Capture the cell that displays the provided text and extract its [X, Y] central coordinate. 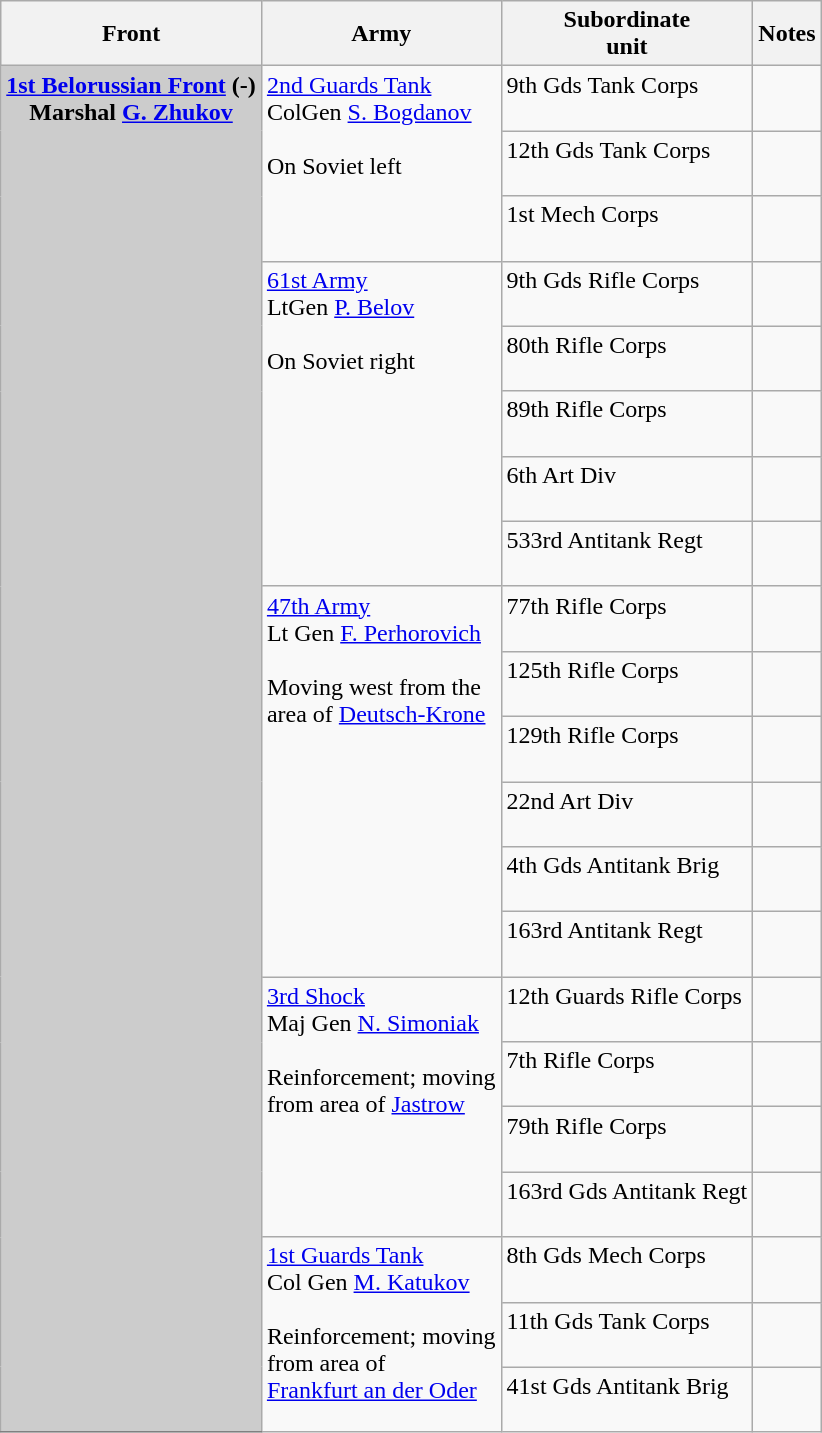
61st ArmyLtGen P. BelovOn Soviet right [381, 424]
163rd Antitank Regt [627, 944]
2nd Guards TankColGen S. BogdanovOn Soviet left [381, 164]
6th Art Div [627, 488]
22nd Art Div [627, 814]
Notes [787, 34]
1st Belorussian Front (-)Marshal G. Zhukov [132, 749]
8th Gds Mech Corps [627, 1270]
80th Rifle Corps [627, 358]
Subordinateunit [627, 34]
47th ArmyLt Gen F. PerhorovichMoving west from thearea of Deutsch-Krone [381, 781]
9th Gds Rifle Corps [627, 294]
Army [381, 34]
163rd Gds Antitank Regt [627, 1204]
Front [132, 34]
89th Rifle Corps [627, 424]
4th Gds Antitank Brig [627, 880]
7th Rifle Corps [627, 1074]
1st Mech Corps [627, 228]
3rd ShockMaj Gen N. SimoniakReinforcement; movingfrom area of Jastrow [381, 1107]
129th Rifle Corps [627, 748]
9th Gds Tank Corps [627, 98]
41st Gds Antitank Brig [627, 1400]
77th Rifle Corps [627, 618]
1st Guards TankCol Gen M. KatukovReinforcement; movingfrom area ofFrankfurt an der Oder [381, 1334]
125th Rifle Corps [627, 684]
12th Gds Tank Corps [627, 164]
79th Rifle Corps [627, 1140]
11th Gds Tank Corps [627, 1334]
533rd Antitank Regt [627, 554]
12th Guards Rifle Corps [627, 1010]
